Determine the (X, Y) coordinate at the center of the cell enclosing the given text.  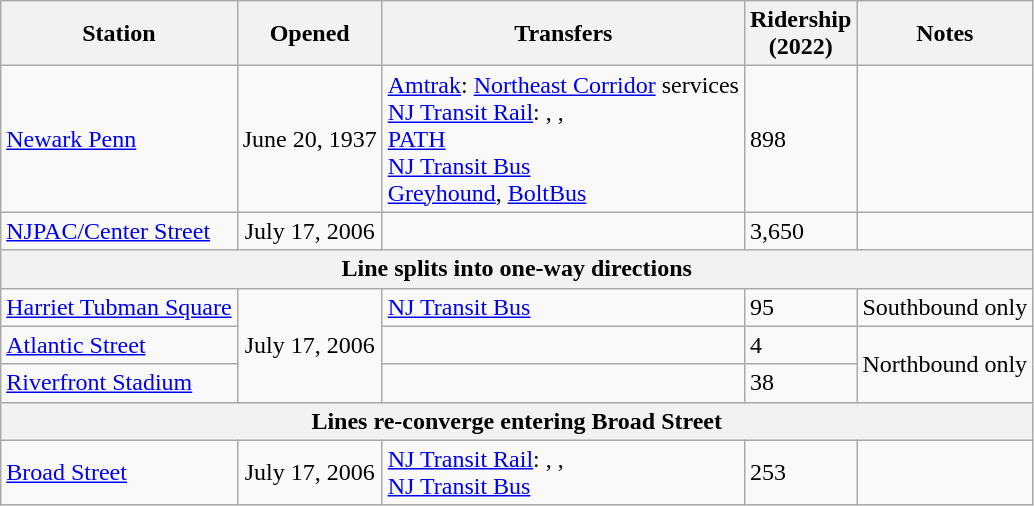
Station (119, 34)
Opened (310, 34)
Line splits into one-way directions (517, 269)
3,650 (800, 231)
4 (800, 345)
NJPAC/Center Street (119, 231)
Lines re-converge entering Broad Street (517, 421)
Riverfront Stadium (119, 383)
Notes (945, 34)
Ridership(2022) (800, 34)
253 (800, 472)
Harriet Tubman Square (119, 307)
Amtrak: Northeast Corridor services NJ Transit Rail: , , PATH NJ Transit Bus Greyhound, BoltBus (563, 139)
Broad Street (119, 472)
898 (800, 139)
Newark Penn (119, 139)
Southbound only (945, 307)
Northbound only (945, 364)
June 20, 1937 (310, 139)
Atlantic Street (119, 345)
95 (800, 307)
38 (800, 383)
NJ Transit Rail: , , NJ Transit Bus (563, 472)
Transfers (563, 34)
NJ Transit Bus (563, 307)
